Extract the (x, y) coordinate from the center of the cell holding the provided text.  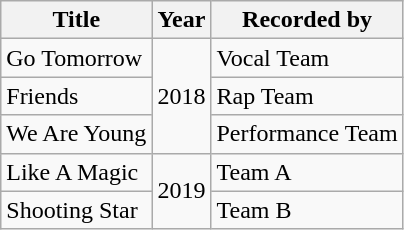
Recorded by (307, 20)
Rap Team (307, 96)
2018 (182, 96)
Vocal Team (307, 58)
Team A (307, 172)
2019 (182, 191)
Shooting Star (76, 210)
Year (182, 20)
Friends (76, 96)
Title (76, 20)
We Are Young (76, 134)
Go Tomorrow (76, 58)
Team B (307, 210)
Performance Team (307, 134)
Like A Magic (76, 172)
